Locate the cell with the specified text and output its [X, Y] center coordinate. 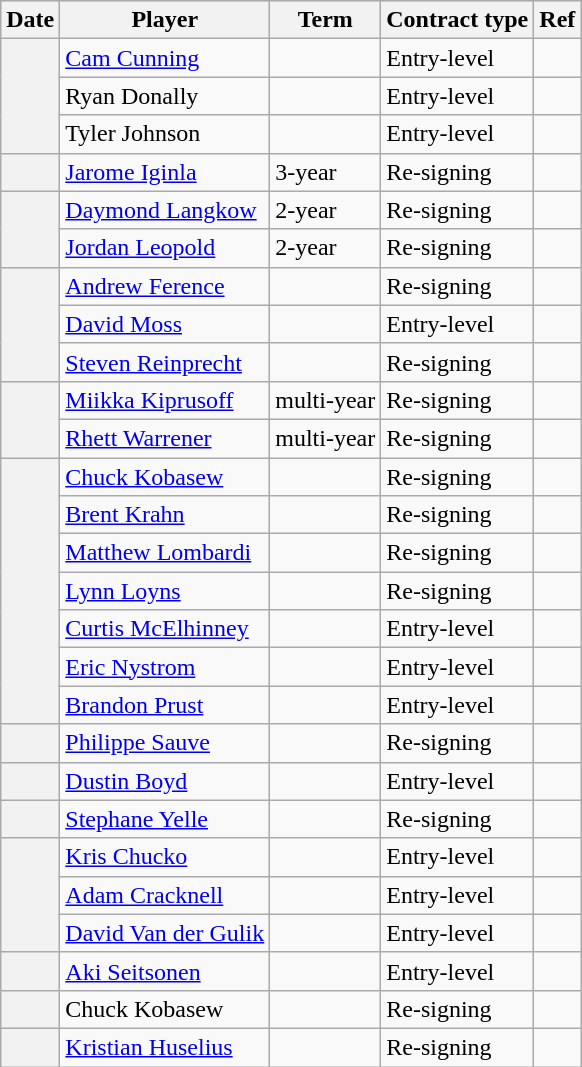
Rhett Warrener [165, 438]
Ref [558, 20]
Lynn Loyns [165, 591]
Jarome Iginla [165, 172]
Player [165, 20]
Tyler Johnson [165, 134]
Adam Cracknell [165, 895]
Cam Cunning [165, 58]
Jordan Leopold [165, 248]
Dustin Boyd [165, 781]
Aki Seitsonen [165, 971]
Contract type [458, 20]
Philippe Sauve [165, 743]
Eric Nystrom [165, 667]
Daymond Langkow [165, 210]
Date [30, 20]
Matthew Lombardi [165, 553]
Brent Krahn [165, 515]
Ryan Donally [165, 96]
Kris Chucko [165, 857]
3-year [326, 172]
Andrew Ference [165, 286]
Stephane Yelle [165, 819]
Miikka Kiprusoff [165, 400]
Steven Reinprecht [165, 362]
Term [326, 20]
David Moss [165, 324]
Curtis McElhinney [165, 629]
Brandon Prust [165, 705]
David Van der Gulik [165, 933]
Kristian Huselius [165, 1047]
